For the text-containing cell, return its midpoint in [x, y] coordinate format. 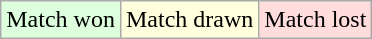
Match won [61, 20]
Match lost [316, 20]
Match drawn [189, 20]
